Identify which cell holds the provided text, then report its (x, y) central coordinate. 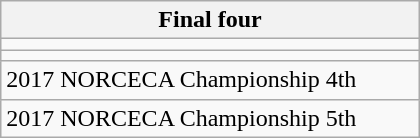
2017 NORCECA Championship 4th (210, 80)
2017 NORCECA Championship 5th (210, 118)
Final four (210, 20)
